Find where the given text appears and provide that cell's center as (X, Y) coordinate. 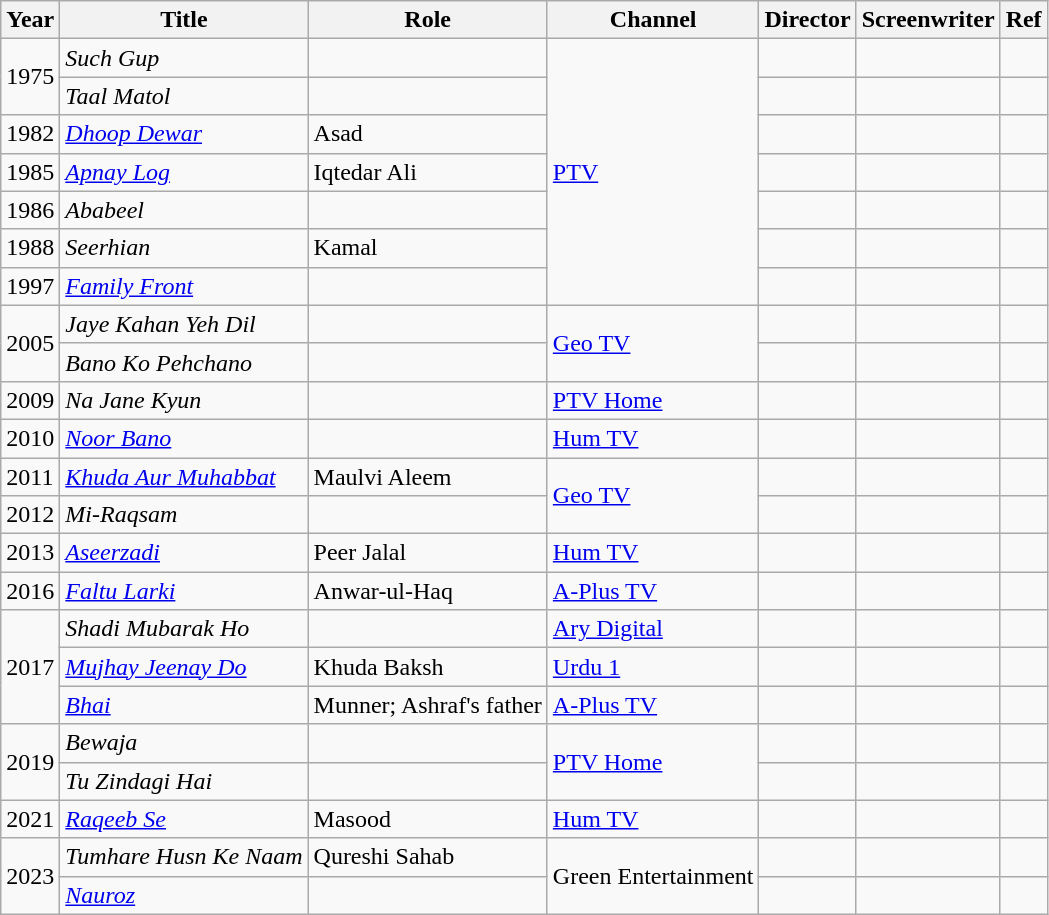
Na Jane Kyun (184, 400)
Munner; Ashraf's father (428, 705)
Khuda Aur Muhabbat (184, 477)
Apnay Log (184, 172)
Screenwriter (928, 20)
Year (30, 20)
Dhoop Dewar (184, 134)
Peer Jalal (428, 553)
Maulvi Aleem (428, 477)
2019 (30, 762)
Family Front (184, 286)
Shadi Mubarak Ho (184, 629)
Role (428, 20)
Nauroz (184, 895)
Iqtedar Ali (428, 172)
Asad (428, 134)
2012 (30, 515)
1988 (30, 248)
Ary Digital (653, 629)
Urdu 1 (653, 667)
Channel (653, 20)
2021 (30, 819)
Bhai (184, 705)
1982 (30, 134)
Tu Zindagi Hai (184, 781)
2011 (30, 477)
Mujhay Jeenay Do (184, 667)
Ababeel (184, 210)
1975 (30, 77)
Mi-Raqsam (184, 515)
Noor Bano (184, 438)
Such Gup (184, 58)
Ref (1024, 20)
PTV (653, 172)
Aseerzadi (184, 553)
1985 (30, 172)
Jaye Kahan Yeh Dil (184, 324)
2023 (30, 876)
Green Entertainment (653, 876)
Masood (428, 819)
1997 (30, 286)
2017 (30, 667)
Tumhare Husn Ke Naam (184, 857)
2005 (30, 343)
2013 (30, 553)
Bewaja (184, 743)
1986 (30, 210)
2016 (30, 591)
Anwar-ul-Haq (428, 591)
2009 (30, 400)
Qureshi Sahab (428, 857)
2010 (30, 438)
Raqeeb Se (184, 819)
Taal Matol (184, 96)
Director (808, 20)
Faltu Larki (184, 591)
Kamal (428, 248)
Bano Ko Pehchano (184, 362)
Khuda Baksh (428, 667)
Seerhian (184, 248)
Title (184, 20)
